Find where the given text appears and provide that cell's center as (x, y) coordinate. 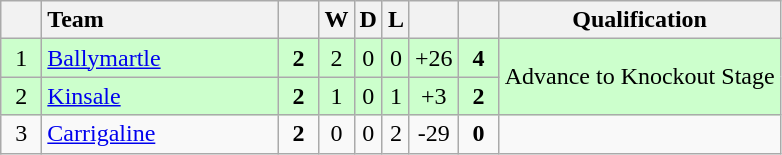
+3 (434, 96)
L (396, 20)
Qualification (640, 20)
-29 (434, 134)
Kinsale (160, 96)
Carrigaline (160, 134)
Advance to Knockout Stage (640, 77)
D (368, 20)
Team (160, 20)
3 (22, 134)
Ballymartle (160, 58)
W (336, 20)
4 (478, 58)
+26 (434, 58)
